Output the [x, y] coordinate of the center of the cell containing the given text.  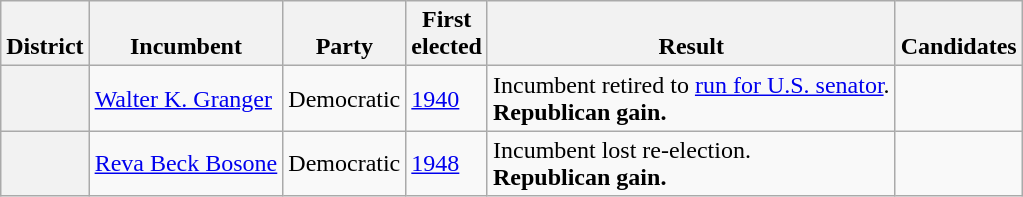
1948 [447, 164]
District [45, 34]
Walter K. Granger [186, 98]
Incumbent [186, 34]
Party [344, 34]
Reva Beck Bosone [186, 164]
Firstelected [447, 34]
Incumbent retired to run for U.S. senator.Republican gain. [691, 98]
Incumbent lost re-election.Republican gain. [691, 164]
1940 [447, 98]
Result [691, 34]
Candidates [958, 34]
